Detect which cell encompasses the target text, then output its (x, y) center coordinate. 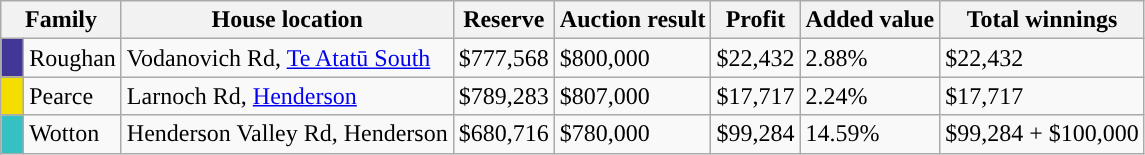
$777,568 (504, 58)
Wotton (73, 134)
Henderson Valley Rd, Henderson (287, 134)
$789,283 (504, 96)
Vodanovich Rd, Te Atatū South (287, 58)
2.24% (870, 96)
$99,284 (756, 134)
House location (287, 20)
Profit (756, 20)
Larnoch Rd, Henderson (287, 96)
Pearce (73, 96)
2.88% (870, 58)
Added value (870, 20)
$800,000 (632, 58)
14.59% (870, 134)
$780,000 (632, 134)
Roughan (73, 58)
Total winnings (1042, 20)
Auction result (632, 20)
Family (62, 20)
$807,000 (632, 96)
$680,716 (504, 134)
Reserve (504, 20)
$99,284 + $100,000 (1042, 134)
